Pinpoint the cell where the given text exists, returning its (x, y) midpoint coordinate. 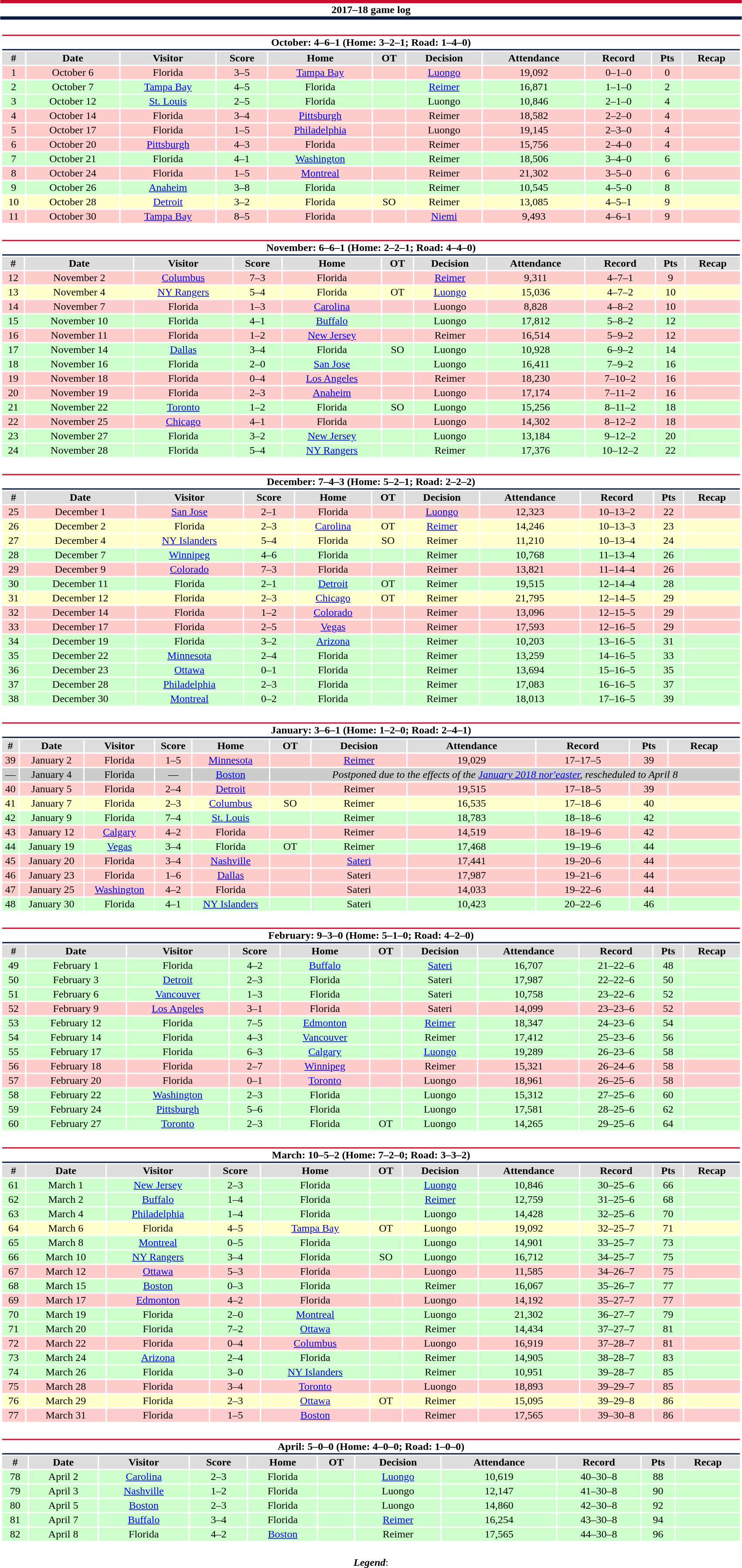
9–12–2 (620, 436)
10,758 (528, 994)
39–29–7 (616, 1386)
March 1 (66, 1185)
65 (13, 1242)
December 11 (80, 584)
5 (14, 130)
35–26–7 (616, 1286)
18,230 (536, 379)
October 6 (72, 73)
19–21–6 (583, 876)
December 19 (80, 641)
March: 10–5–2 (Home: 7–2–0; Road: 3–3–2) (371, 1155)
78 (15, 1477)
February 9 (76, 1009)
17,593 (530, 627)
12–16–5 (617, 627)
October 24 (72, 173)
December 17 (80, 627)
2–4–0 (619, 144)
4–8–2 (620, 306)
3–4–0 (619, 159)
3–8 (242, 188)
January 7 (51, 803)
39–29–8 (616, 1401)
8–12–2 (620, 421)
37–27–7 (616, 1329)
18,582 (534, 115)
26–23–6 (616, 1052)
18,783 (472, 818)
13,259 (530, 656)
October 12 (72, 102)
12–14–4 (617, 584)
April 8 (63, 1534)
0 (667, 73)
January 30 (51, 904)
29–25–6 (616, 1124)
16,411 (536, 364)
5–6 (255, 1109)
18,506 (534, 159)
4–6–1 (619, 217)
92 (658, 1506)
14,302 (536, 421)
19,145 (534, 130)
December 4 (80, 541)
February 20 (76, 1080)
0–2 (269, 699)
January 12 (51, 832)
16,535 (472, 803)
5–3 (235, 1271)
October 14 (72, 115)
November 22 (79, 407)
20–22–6 (583, 904)
December 9 (80, 570)
24–23–6 (616, 1023)
40–30–8 (599, 1477)
5–9–2 (620, 335)
January 4 (51, 774)
14,265 (528, 1124)
March 29 (66, 1401)
March 17 (66, 1300)
3 (14, 102)
45 (10, 861)
6–9–2 (620, 350)
14,099 (528, 1009)
41–30–8 (599, 1491)
32 (13, 612)
February: 9–3–0 (Home: 5–1–0; Road: 4–2–0) (371, 935)
57 (13, 1080)
April 3 (63, 1491)
November 7 (79, 306)
12,147 (499, 1491)
61 (13, 1185)
December 2 (80, 526)
15,756 (534, 144)
March 28 (66, 1386)
14,901 (528, 1242)
March 26 (66, 1372)
37–28–7 (616, 1344)
34–26–7 (616, 1271)
10,928 (536, 350)
October 7 (72, 87)
19–20–6 (583, 861)
17–17–5 (583, 760)
November 11 (79, 335)
32–25–6 (616, 1214)
2–1–0 (619, 102)
10–13–4 (617, 541)
April: 5–0–0 (Home: 4–0–0; Road: 1–0–0) (371, 1447)
1–6 (173, 876)
February 24 (76, 1109)
2–3–0 (619, 130)
13–16–5 (617, 641)
7–9–2 (620, 364)
19 (13, 379)
21 (13, 407)
83 (668, 1358)
December 30 (80, 699)
18,013 (530, 699)
16–16–5 (617, 685)
17–16–5 (617, 699)
55 (13, 1052)
10,203 (530, 641)
November 28 (79, 450)
17,812 (536, 321)
5–8–2 (620, 321)
11 (14, 217)
12,323 (530, 512)
14,033 (472, 889)
March 20 (66, 1329)
16,514 (536, 335)
14,860 (499, 1506)
10,768 (530, 555)
February 22 (76, 1095)
43 (10, 832)
8–11–2 (620, 407)
7 (14, 159)
16,919 (528, 1344)
15–16–5 (617, 670)
34 (13, 641)
7–4 (173, 818)
3–5–0 (619, 173)
0–5 (235, 1242)
63 (13, 1214)
14,428 (528, 1214)
7–2 (235, 1329)
36 (13, 670)
28–25–6 (616, 1109)
17,083 (530, 685)
59 (13, 1109)
February 14 (76, 1038)
17,174 (536, 393)
October 26 (72, 188)
October: 4–6–1 (Home: 3–2–1; Road: 1–4–0) (371, 43)
January 20 (51, 861)
April 5 (63, 1506)
3–1 (255, 1009)
17,376 (536, 450)
November 10 (79, 321)
94 (658, 1520)
November 18 (79, 379)
February 6 (76, 994)
2–7 (255, 1066)
1 (14, 73)
42–30–8 (599, 1506)
14,434 (528, 1329)
13,184 (536, 436)
4–5–0 (619, 188)
1–1–0 (619, 87)
December 28 (80, 685)
11,585 (528, 1271)
13,821 (530, 570)
11,210 (530, 541)
March 19 (66, 1315)
17,468 (472, 847)
21–22–6 (616, 965)
25–23–6 (616, 1038)
February 27 (76, 1124)
November 27 (79, 436)
30–25–6 (616, 1185)
February 18 (76, 1066)
14,519 (472, 832)
February 12 (76, 1023)
3–0 (235, 1372)
27 (13, 541)
12–14–5 (617, 598)
17,441 (472, 861)
17,581 (528, 1109)
14–16–5 (617, 656)
25 (13, 512)
7–11–2 (620, 393)
December 7 (80, 555)
January 19 (51, 847)
17–18–6 (583, 803)
January 2 (51, 760)
January: 3–6–1 (Home: 1–2–0; Road: 2–4–1) (371, 730)
88 (658, 1477)
39–30–8 (616, 1415)
14,192 (528, 1300)
96 (658, 1534)
8–5 (242, 217)
November 2 (79, 278)
31–25–6 (616, 1200)
January 9 (51, 818)
26–25–6 (616, 1080)
16,707 (528, 965)
November 25 (79, 421)
18–19–6 (583, 832)
March 6 (66, 1229)
15,312 (528, 1095)
43–30–8 (599, 1520)
November 19 (79, 393)
76 (13, 1401)
74 (13, 1372)
December 12 (80, 598)
March 10 (66, 1257)
11–13–4 (617, 555)
2–2–0 (619, 115)
February 17 (76, 1052)
7–5 (255, 1023)
October 28 (72, 202)
30 (13, 584)
January 23 (51, 876)
90 (658, 1491)
19–22–6 (583, 889)
February 3 (76, 980)
March 31 (66, 1415)
14,905 (528, 1358)
15,036 (536, 292)
21,795 (530, 598)
10–12–2 (620, 450)
19,029 (472, 760)
0–1–0 (619, 73)
March 12 (66, 1271)
15,256 (536, 407)
38 (13, 699)
13,694 (530, 670)
49 (13, 965)
November 4 (79, 292)
23–22–6 (616, 994)
March 22 (66, 1344)
34–25–7 (616, 1257)
Postponed due to the effects of the January 2018 nor'easter, rescheduled to April 8 (505, 774)
12,759 (528, 1200)
35–27–7 (616, 1300)
41 (10, 803)
March 8 (66, 1242)
December 22 (80, 656)
January 5 (51, 789)
10–13–2 (617, 512)
October 17 (72, 130)
December 23 (80, 670)
7–10–2 (620, 379)
18–18–6 (583, 818)
November 14 (79, 350)
44–30–8 (599, 1534)
16,067 (528, 1286)
10,423 (472, 904)
November: 6–6–1 (Home: 2–2–1; Road: 4–4–0) (371, 248)
17,412 (528, 1038)
36–27–7 (616, 1315)
4–6 (269, 555)
26–24–6 (616, 1066)
October 20 (72, 144)
53 (13, 1023)
9,311 (536, 278)
December 1 (80, 512)
13,085 (534, 202)
January 25 (51, 889)
14,246 (530, 526)
15,321 (528, 1066)
17 (13, 350)
4–7–1 (620, 278)
March 2 (66, 1200)
32–25–7 (616, 1229)
0–3 (235, 1286)
18,347 (528, 1023)
11–14–4 (617, 570)
80 (15, 1506)
12–15–5 (617, 612)
8,828 (536, 306)
18,961 (528, 1080)
March 15 (66, 1286)
March 4 (66, 1214)
Niemi (444, 217)
15 (13, 321)
69 (13, 1300)
15,095 (528, 1401)
October 30 (72, 217)
17–18–5 (583, 789)
9,493 (534, 217)
27–25–6 (616, 1095)
19,289 (528, 1052)
16,712 (528, 1257)
16,254 (499, 1520)
19–19–6 (583, 847)
22–22–6 (616, 980)
10–13–3 (617, 526)
November 16 (79, 364)
April 7 (63, 1520)
10,545 (534, 188)
10,951 (528, 1372)
February 1 (76, 965)
67 (13, 1271)
51 (13, 994)
16,871 (534, 87)
December 14 (80, 612)
2017–18 game log (371, 10)
82 (15, 1534)
33–25–7 (616, 1242)
March 24 (66, 1358)
13 (13, 292)
October 21 (72, 159)
April 2 (63, 1477)
6–3 (255, 1052)
3–5 (242, 73)
38–28–7 (616, 1358)
47 (10, 889)
18,893 (528, 1386)
23–23–6 (616, 1009)
10,619 (499, 1477)
December: 7–4–3 (Home: 5–2–1; Road: 2–2–2) (371, 482)
4–5–1 (619, 202)
39–28–7 (616, 1372)
4–7–2 (620, 292)
72 (13, 1344)
13,096 (530, 612)
